Find where the given text appears and provide that cell's center as (x, y) coordinate. 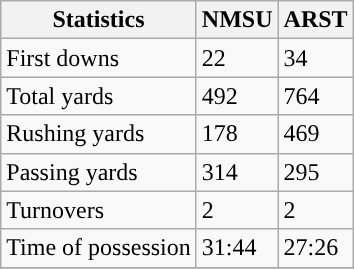
Time of possession (99, 248)
764 (316, 96)
Statistics (99, 20)
ARST (316, 20)
314 (237, 172)
Turnovers (99, 210)
22 (237, 58)
34 (316, 58)
178 (237, 134)
Rushing yards (99, 134)
First downs (99, 58)
469 (316, 134)
27:26 (316, 248)
295 (316, 172)
Passing yards (99, 172)
492 (237, 96)
Total yards (99, 96)
31:44 (237, 248)
NMSU (237, 20)
